Output the [X, Y] coordinate of the center of the cell containing the given text.  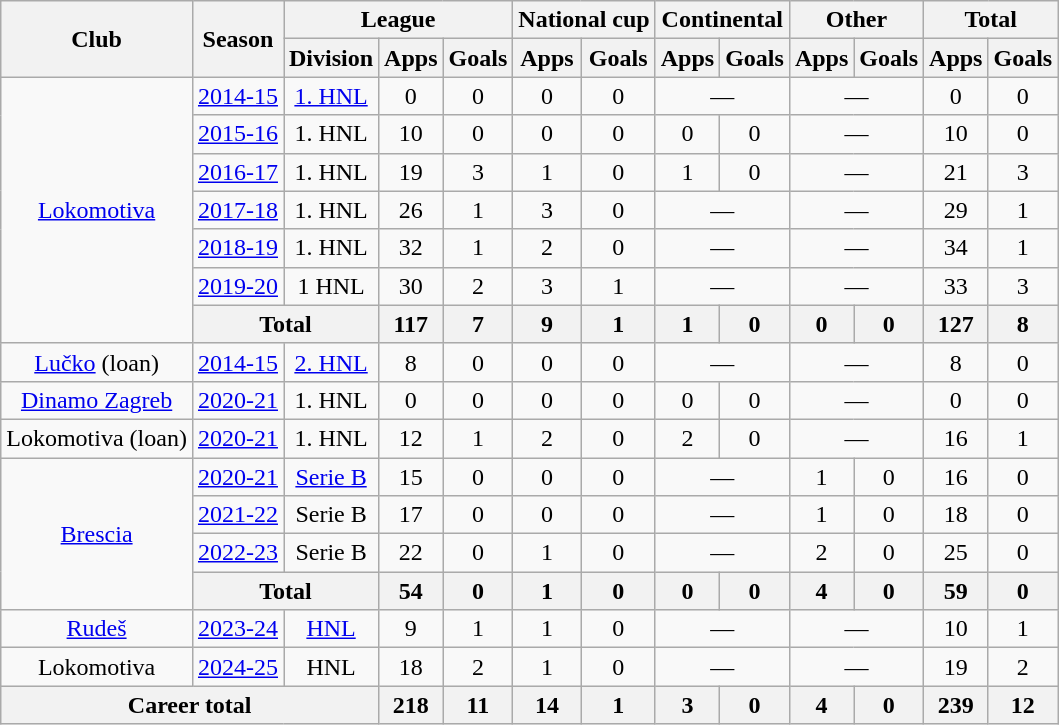
33 [956, 286]
117 [411, 324]
14 [547, 705]
2017-18 [238, 210]
2. HNL [332, 362]
Other [856, 20]
Dinamo Zagreb [97, 400]
29 [956, 210]
25 [956, 553]
National cup [584, 20]
7 [478, 324]
15 [411, 477]
127 [956, 324]
1 HNL [332, 286]
54 [411, 591]
32 [411, 248]
22 [411, 553]
Lučko (loan) [97, 362]
26 [411, 210]
21 [956, 172]
11 [478, 705]
2023-24 [238, 629]
2018-19 [238, 248]
2021-22 [238, 515]
Continental [722, 20]
League [398, 20]
218 [411, 705]
2022-23 [238, 553]
30 [411, 286]
2024-25 [238, 667]
Lokomotiva (loan) [97, 438]
2016-17 [238, 172]
17 [411, 515]
2019-20 [238, 286]
Career total [190, 705]
Rudeš [97, 629]
Season [238, 39]
Club [97, 39]
59 [956, 591]
Division [332, 58]
239 [956, 705]
34 [956, 248]
Brescia [97, 534]
2015-16 [238, 134]
